From the cell containing the given text, extract its center point as (x, y) coordinate. 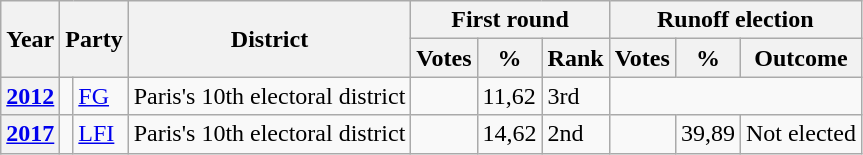
District (270, 39)
2nd (576, 134)
2017 (30, 134)
Year (30, 39)
First round (510, 20)
Not elected (800, 134)
Outcome (800, 58)
11,62 (510, 96)
FG (100, 96)
Rank (576, 58)
2012 (30, 96)
14,62 (510, 134)
Party (94, 39)
LFI (100, 134)
3rd (576, 96)
Runoff election (735, 20)
39,89 (708, 134)
